Capture the cell that displays the provided text and extract its [X, Y] central coordinate. 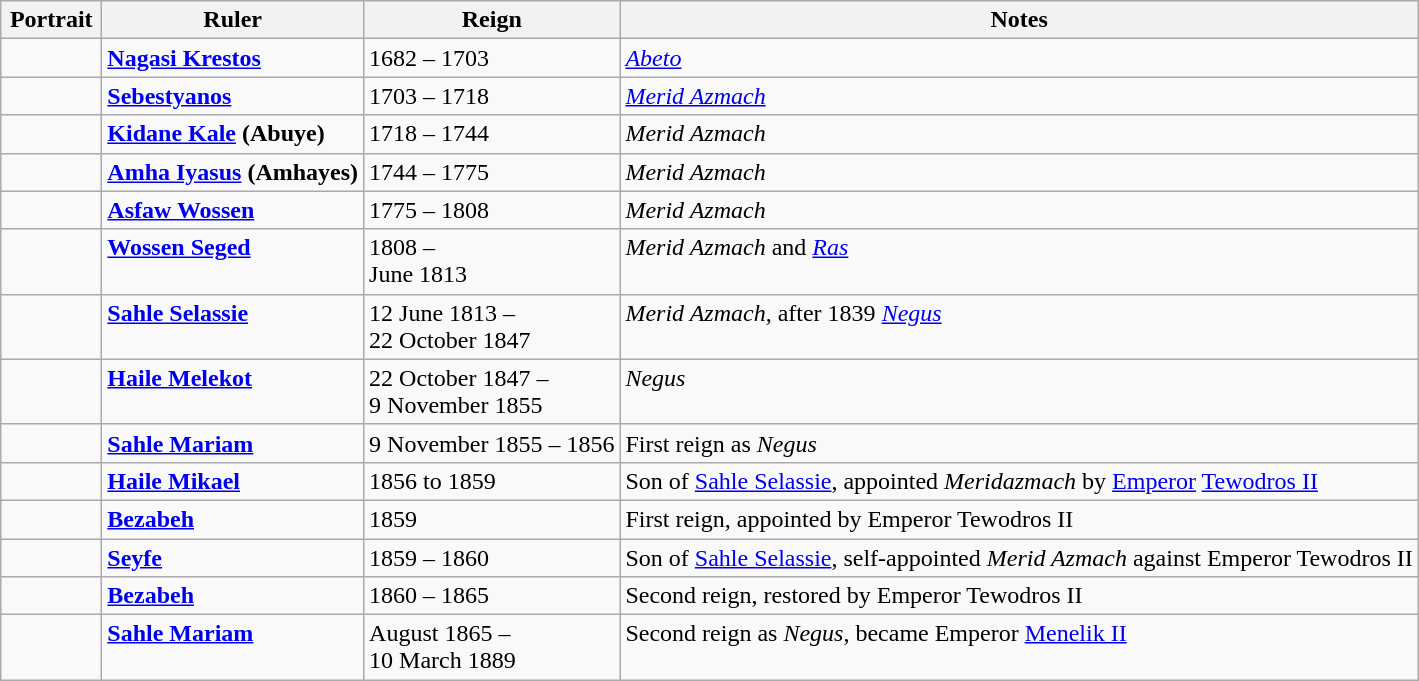
1808 –June 1813 [492, 262]
1860 – 1865 [492, 596]
Amha Iyasus (Amhayes) [233, 172]
9 November 1855 – 1856 [492, 443]
1744 – 1775 [492, 172]
1703 – 1718 [492, 96]
Haile Mikael [233, 481]
Reign [492, 20]
Notes [1019, 20]
August 1865 – 10 March 1889 [492, 648]
Haile Melekot [233, 392]
Abeto [1019, 58]
Asfaw Wossen [233, 210]
Seyfe [233, 557]
Merid Azmach, after 1839 Negus [1019, 326]
1682 – 1703 [492, 58]
First reign as Negus [1019, 443]
Sahle Selassie [233, 326]
Negus [1019, 392]
Second reign, restored by Emperor Tewodros II [1019, 596]
First reign, appointed by Emperor Tewodros II [1019, 519]
22 October 1847 –9 November 1855 [492, 392]
Sebestyanos [233, 96]
Nagasi Krestos [233, 58]
Ruler [233, 20]
Son of Sahle Selassie, self-appointed Merid Azmach against Emperor Tewodros II [1019, 557]
1718 – 1744 [492, 134]
1859 – 1860 [492, 557]
Second reign as Negus, became Emperor Menelik II [1019, 648]
12 June 1813 –22 October 1847 [492, 326]
Wossen Seged [233, 262]
Kidane Kale (Abuye) [233, 134]
Portrait [52, 20]
1856 to 1859 [492, 481]
Merid Azmach and Ras [1019, 262]
1859 [492, 519]
1775 – 1808 [492, 210]
Son of Sahle Selassie, appointed Meridazmach by Emperor Tewodros II [1019, 481]
